From the cell containing the given text, extract its center point as (x, y) coordinate. 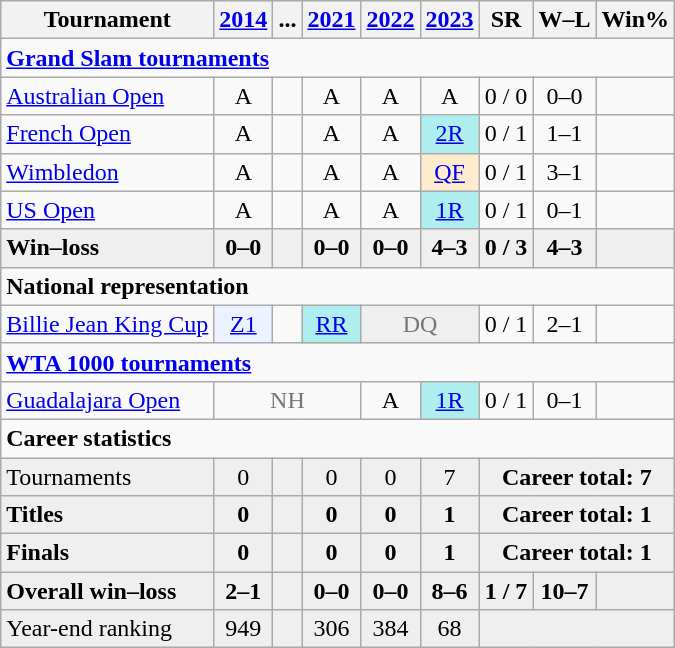
Tournament (108, 20)
NH (288, 400)
Finals (108, 553)
949 (244, 629)
Overall win–loss (108, 591)
Tournaments (108, 477)
W–L (564, 20)
Billie Jean King Cup (108, 324)
10–7 (564, 591)
0 / 3 (506, 248)
1–1 (564, 134)
Win% (636, 20)
National representation (338, 286)
Year-end ranking (108, 629)
Wimbledon (108, 172)
... (288, 20)
Grand Slam tournaments (338, 58)
68 (450, 629)
2014 (244, 20)
Titles (108, 515)
3–1 (564, 172)
QF (450, 172)
WTA 1000 tournaments (338, 362)
2023 (450, 20)
French Open (108, 134)
Z1 (244, 324)
8–6 (450, 591)
SR (506, 20)
1 / 7 (506, 591)
2R (450, 134)
2021 (332, 20)
384 (390, 629)
7 (450, 477)
Career statistics (338, 438)
RR (332, 324)
Guadalajara Open (108, 400)
US Open (108, 210)
Career total: 7 (576, 477)
Australian Open (108, 96)
2022 (390, 20)
Win–loss (108, 248)
DQ (420, 324)
306 (332, 629)
0 / 0 (506, 96)
